Return (x, y) of the center of cell containing provided text 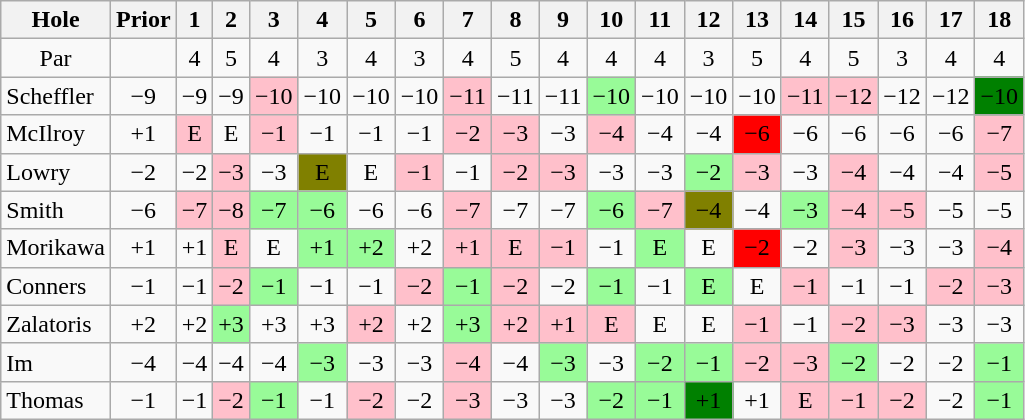
6 (420, 20)
Scheffler (56, 96)
16 (902, 20)
Par (56, 58)
Prior (143, 20)
Morikawa (56, 248)
Lowry (56, 172)
11 (660, 20)
Conners (56, 286)
Im (56, 362)
14 (805, 20)
17 (950, 20)
Zalatoris (56, 324)
Hole (56, 20)
12 (708, 20)
Thomas (56, 400)
2 (232, 20)
13 (758, 20)
9 (563, 20)
10 (612, 20)
18 (1000, 20)
Smith (56, 210)
−8 (232, 210)
7 (468, 20)
8 (516, 20)
1 (194, 20)
McIlroy (56, 134)
15 (854, 20)
